Locate the cell with the specified text and output its (X, Y) center coordinate. 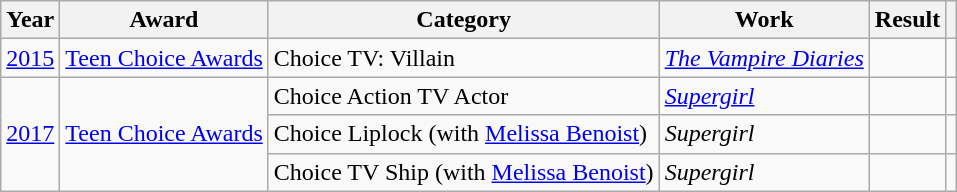
The Vampire Diaries (764, 58)
Choice TV: Villain (464, 58)
Year (30, 20)
2017 (30, 134)
Choice Action TV Actor (464, 96)
2015 (30, 58)
Choice Liplock (with Melissa Benoist) (464, 134)
Work (764, 20)
Choice TV Ship (with Melissa Benoist) (464, 172)
Award (164, 20)
Result (907, 20)
Category (464, 20)
